Return (x, y) of the center of cell containing provided text 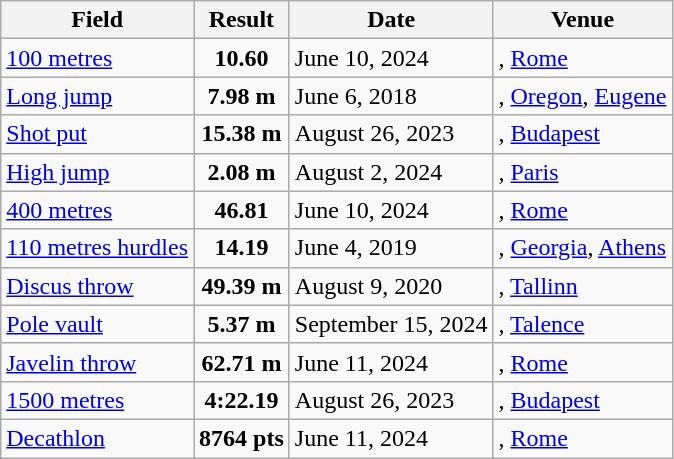
15.38 m (242, 134)
Pole vault (98, 324)
1500 metres (98, 400)
110 metres hurdles (98, 248)
Venue (582, 20)
, Oregon, Eugene (582, 96)
Discus throw (98, 286)
4:22.19 (242, 400)
Shot put (98, 134)
8764 pts (242, 438)
62.71 m (242, 362)
Long jump (98, 96)
400 metres (98, 210)
Result (242, 20)
Field (98, 20)
49.39 m (242, 286)
August 9, 2020 (391, 286)
46.81 (242, 210)
, Talence (582, 324)
Javelin throw (98, 362)
14.19 (242, 248)
June 6, 2018 (391, 96)
100 metres (98, 58)
September 15, 2024 (391, 324)
August 2, 2024 (391, 172)
5.37 m (242, 324)
, Georgia, Athens (582, 248)
June 4, 2019 (391, 248)
, Tallinn (582, 286)
High jump (98, 172)
7.98 m (242, 96)
, Paris (582, 172)
Decathlon (98, 438)
Date (391, 20)
2.08 m (242, 172)
10.60 (242, 58)
